Provide the (x, y) coordinate of the cell's center where the given text is located.  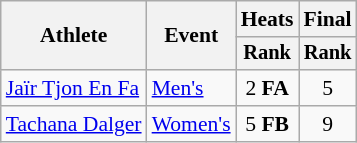
Tachana Dalger (74, 124)
Athlete (74, 36)
Heats (268, 19)
2 FA (268, 88)
9 (328, 124)
5 (328, 88)
Women's (192, 124)
Jaïr Tjon En Fa (74, 88)
Men's (192, 88)
Event (192, 36)
Final (328, 19)
5 FB (268, 124)
